Find where the given text appears and provide that cell's center as (x, y) coordinate. 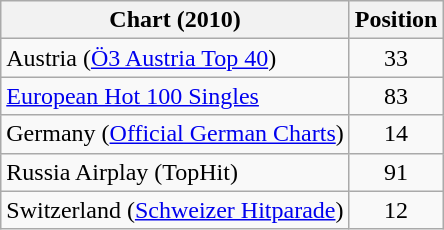
Chart (2010) (175, 20)
Germany (Official German Charts) (175, 134)
33 (396, 58)
European Hot 100 Singles (175, 96)
12 (396, 210)
Austria (Ö3 Austria Top 40) (175, 58)
Switzerland (Schweizer Hitparade) (175, 210)
Russia Airplay (TopHit) (175, 172)
91 (396, 172)
83 (396, 96)
14 (396, 134)
Position (396, 20)
